Search for the cell housing the specified text and yield its (x, y) center coordinate. 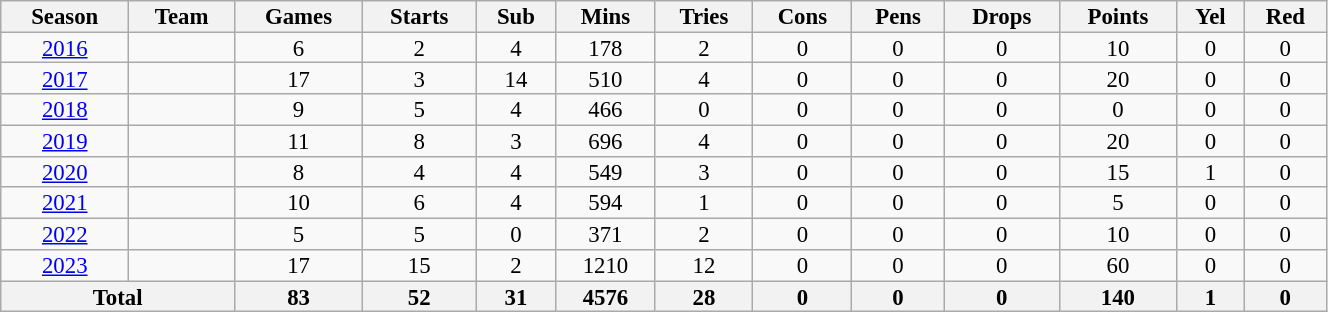
28 (704, 296)
510 (606, 78)
178 (606, 48)
12 (704, 266)
4576 (606, 296)
140 (1118, 296)
594 (606, 204)
Starts (420, 16)
Yel (1211, 16)
Season (65, 16)
Games (299, 16)
Tries (704, 16)
11 (299, 140)
Sub (516, 16)
Points (1118, 16)
2022 (65, 234)
2020 (65, 172)
Mins (606, 16)
2016 (65, 48)
60 (1118, 266)
549 (606, 172)
696 (606, 140)
Team (182, 16)
9 (299, 110)
52 (420, 296)
14 (516, 78)
31 (516, 296)
2021 (65, 204)
1210 (606, 266)
2019 (65, 140)
466 (606, 110)
Drops (1002, 16)
2018 (65, 110)
Red (1285, 16)
Cons (802, 16)
Pens (898, 16)
83 (299, 296)
2017 (65, 78)
2023 (65, 266)
Total (118, 296)
371 (606, 234)
